From the cell containing the given text, extract its center point as [x, y] coordinate. 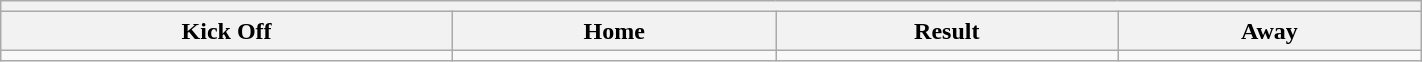
Result [947, 31]
Away [1270, 31]
Kick Off [227, 31]
Home [614, 31]
